Return (x, y) of the center of cell containing provided text 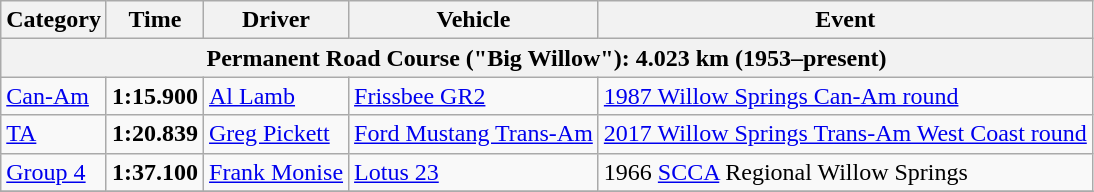
Frissbee GR2 (474, 96)
Al Lamb (276, 96)
Ford Mustang Trans-Am (474, 134)
Frank Monise (276, 172)
Group 4 (54, 172)
1987 Willow Springs Can-Am round (845, 96)
Vehicle (474, 20)
1:15.900 (154, 96)
Category (54, 20)
1966 SCCA Regional Willow Springs (845, 172)
Permanent Road Course ("Big Willow"): 4.023 km (1953–present) (547, 58)
Driver (276, 20)
Greg Pickett (276, 134)
1:20.839 (154, 134)
2017 Willow Springs Trans-Am West Coast round (845, 134)
Can-Am (54, 96)
1:37.100 (154, 172)
Time (154, 20)
Event (845, 20)
TA (54, 134)
Lotus 23 (474, 172)
